Pinpoint the cell where the given text exists, returning its (X, Y) midpoint coordinate. 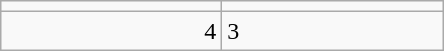
3 (332, 31)
4 (112, 31)
